Output the (x, y) coordinate of the center of the cell containing the given text.  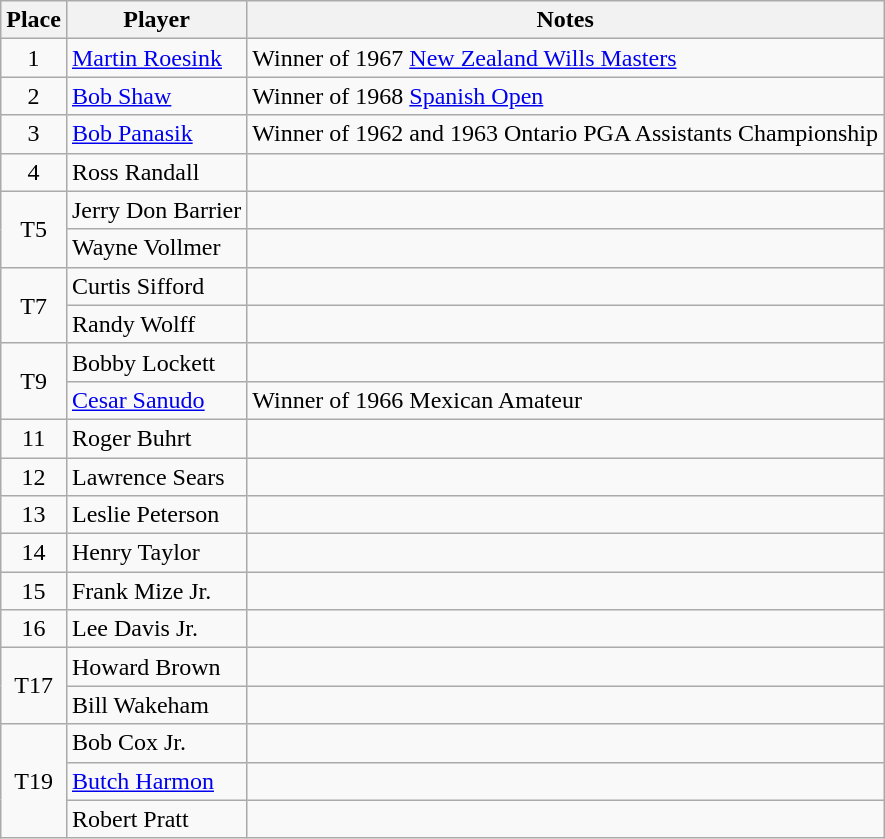
Butch Harmon (156, 781)
T9 (34, 381)
Robert Pratt (156, 819)
Martin Roesink (156, 58)
11 (34, 438)
T7 (34, 305)
Bill Wakeham (156, 705)
Henry Taylor (156, 553)
Cesar Sanudo (156, 400)
Howard Brown (156, 667)
3 (34, 134)
Place (34, 20)
Randy Wolff (156, 324)
T5 (34, 229)
16 (34, 629)
Leslie Peterson (156, 515)
Wayne Vollmer (156, 248)
1 (34, 58)
Winner of 1966 Mexican Amateur (566, 400)
Bob Panasik (156, 134)
13 (34, 515)
T17 (34, 686)
2 (34, 96)
Frank Mize Jr. (156, 591)
4 (34, 172)
Notes (566, 20)
12 (34, 477)
Lee Davis Jr. (156, 629)
Bob Shaw (156, 96)
Curtis Sifford (156, 286)
15 (34, 591)
T19 (34, 781)
Winner of 1968 Spanish Open (566, 96)
Winner of 1962 and 1963 Ontario PGA Assistants Championship (566, 134)
Lawrence Sears (156, 477)
Winner of 1967 New Zealand Wills Masters (566, 58)
Roger Buhrt (156, 438)
Ross Randall (156, 172)
Player (156, 20)
Bob Cox Jr. (156, 743)
14 (34, 553)
Bobby Lockett (156, 362)
Jerry Don Barrier (156, 210)
